Search for the cell housing the specified text and yield its [x, y] center coordinate. 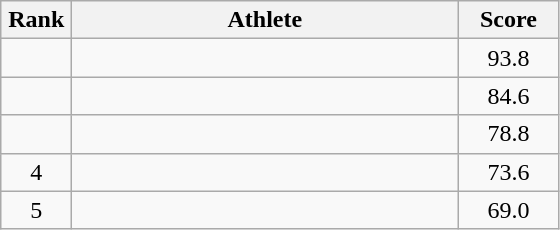
4 [36, 172]
73.6 [508, 172]
78.8 [508, 134]
Rank [36, 20]
93.8 [508, 58]
Athlete [265, 20]
84.6 [508, 96]
Score [508, 20]
69.0 [508, 210]
5 [36, 210]
